Scan for the cell matching the given text and deliver its [X, Y] coordinate at center. 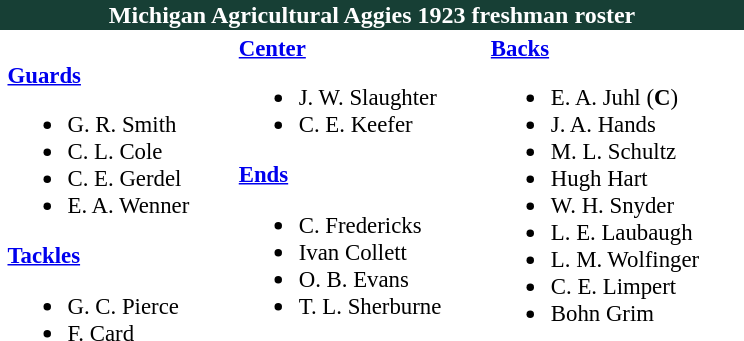
Michigan Agricultural Aggies 1923 freshman roster [372, 15]
